Identify which cell holds the provided text, then report its [X, Y] central coordinate. 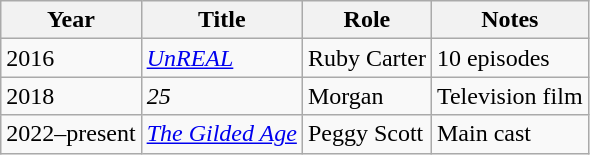
Ruby Carter [366, 58]
Morgan [366, 96]
2022–present [71, 134]
Peggy Scott [366, 134]
Notes [510, 20]
Title [222, 20]
Year [71, 20]
25 [222, 96]
10 episodes [510, 58]
Main cast [510, 134]
The Gilded Age [222, 134]
2016 [71, 58]
Role [366, 20]
Television film [510, 96]
UnREAL [222, 58]
2018 [71, 96]
